Detect which cell encompasses the target text, then output its (x, y) center coordinate. 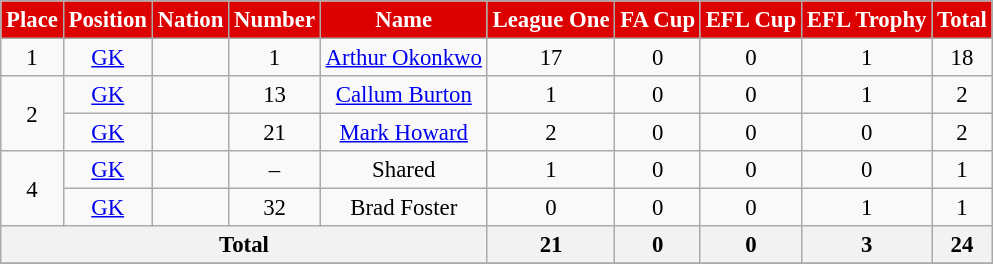
18 (962, 58)
Brad Foster (404, 208)
Name (404, 20)
– (275, 170)
EFL Cup (750, 20)
EFL Trophy (867, 20)
Position (108, 20)
Mark Howard (404, 133)
Callum Burton (404, 95)
Nation (190, 20)
13 (275, 95)
24 (962, 245)
Shared (404, 170)
League One (551, 20)
17 (551, 58)
Arthur Okonkwo (404, 58)
FA Cup (658, 20)
Number (275, 20)
Place (32, 20)
3 (867, 245)
4 (32, 188)
32 (275, 208)
